Identify which cell holds the provided text, then report its (x, y) central coordinate. 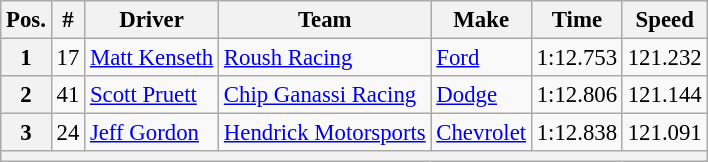
17 (68, 58)
Matt Kenseth (152, 58)
Chevrolet (481, 133)
24 (68, 133)
Team (325, 20)
2 (26, 95)
Make (481, 20)
Jeff Gordon (152, 133)
Pos. (26, 20)
Chip Ganassi Racing (325, 95)
1 (26, 58)
121.091 (664, 133)
1:12.806 (576, 95)
1:12.753 (576, 58)
Hendrick Motorsports (325, 133)
Speed (664, 20)
Driver (152, 20)
Ford (481, 58)
Dodge (481, 95)
41 (68, 95)
Roush Racing (325, 58)
1:12.838 (576, 133)
Time (576, 20)
3 (26, 133)
# (68, 20)
Scott Pruett (152, 95)
121.144 (664, 95)
121.232 (664, 58)
